Scan for the cell matching the given text and deliver its [X, Y] coordinate at center. 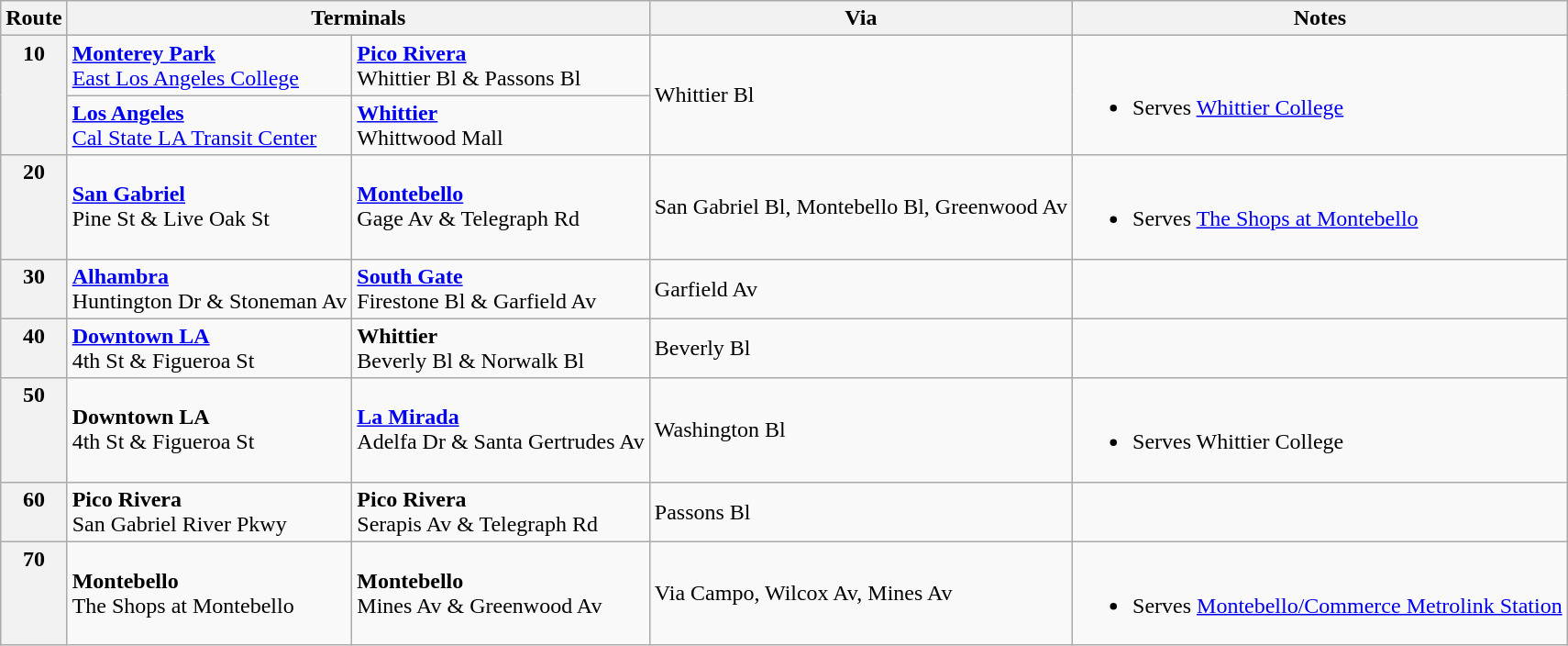
Pico RiveraSerapis Av & Telegraph Rd [501, 512]
Via [860, 18]
40 [34, 349]
AlhambraHuntington Dr & Stoneman Av [209, 288]
Terminals [358, 18]
Beverly Bl [860, 349]
La MiradaAdelfa Dr & Santa Gertrudes Av [501, 429]
Notes [1320, 18]
10 [34, 95]
30 [34, 288]
Serves Montebello/Commerce Metrolink Station [1320, 593]
South GateFirestone Bl & Garfield Av [501, 288]
Passons Bl [860, 512]
Route [34, 18]
50 [34, 429]
Pico RiveraSan Gabriel River Pkwy [209, 512]
Monterey ParkEast Los Angeles College [209, 66]
Garfield Av [860, 288]
San GabrielPine St & Live Oak St [209, 207]
Via Campo, Wilcox Av, Mines Av [860, 593]
MontebelloGage Av & Telegraph Rd [501, 207]
Los AngelesCal State LA Transit Center [209, 125]
20 [34, 207]
WhittierBeverly Bl & Norwalk Bl [501, 349]
WhittierWhittwood Mall [501, 125]
60 [34, 512]
MontebelloMines Av & Greenwood Av [501, 593]
Washington Bl [860, 429]
MontebelloThe Shops at Montebello [209, 593]
Whittier Bl [860, 95]
San Gabriel Bl, Montebello Bl, Greenwood Av [860, 207]
Pico RiveraWhittier Bl & Passons Bl [501, 66]
Serves The Shops at Montebello [1320, 207]
70 [34, 593]
